Output the [X, Y] coordinate of the center of the cell containing the given text.  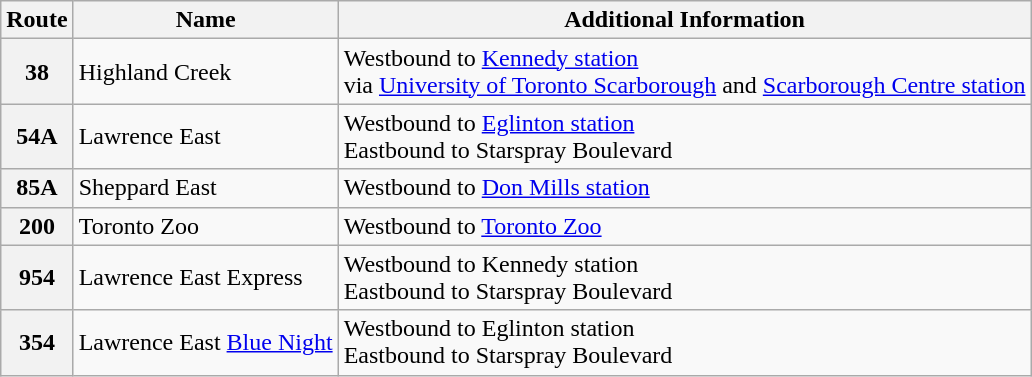
Westbound to Don Mills station [684, 188]
54A [37, 136]
Lawrence East Blue Night [206, 342]
Lawrence East Express [206, 278]
Westbound to Toronto Zoo [684, 226]
Lawrence East [206, 136]
Highland Creek [206, 72]
Additional Information [684, 20]
Name [206, 20]
200 [37, 226]
Toronto Zoo [206, 226]
85A [37, 188]
Sheppard East [206, 188]
954 [37, 278]
354 [37, 342]
Westbound to Kennedy stationEastbound to Starspray Boulevard [684, 278]
Route [37, 20]
38 [37, 72]
Westbound to Kennedy stationvia University of Toronto Scarborough and Scarborough Centre station [684, 72]
